Locate the cell with the specified text and output its (X, Y) center coordinate. 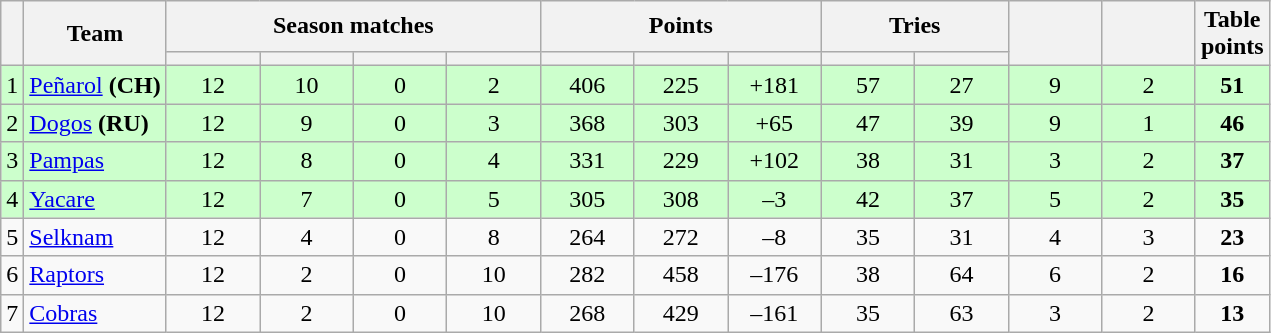
46 (1232, 123)
Team (95, 34)
Season matches (353, 26)
23 (1232, 237)
16 (1232, 275)
39 (962, 123)
64 (962, 275)
Peñarol (CH) (95, 85)
331 (587, 161)
229 (681, 161)
63 (962, 313)
268 (587, 313)
458 (681, 275)
–3 (775, 199)
57 (868, 85)
282 (587, 275)
272 (681, 237)
Dogos (RU) (95, 123)
Points (680, 26)
47 (868, 123)
406 (587, 85)
Raptors (95, 275)
429 (681, 313)
–161 (775, 313)
51 (1232, 85)
225 (681, 85)
305 (587, 199)
Tablepoints (1232, 34)
+65 (775, 123)
+102 (775, 161)
13 (1232, 313)
+181 (775, 85)
–8 (775, 237)
Cobras (95, 313)
303 (681, 123)
–176 (775, 275)
Yacare (95, 199)
264 (587, 237)
368 (587, 123)
Tries (914, 26)
308 (681, 199)
42 (868, 199)
27 (962, 85)
Selknam (95, 237)
Pampas (95, 161)
